Provide the (x, y) coordinate of the cell's center where the given text is located.  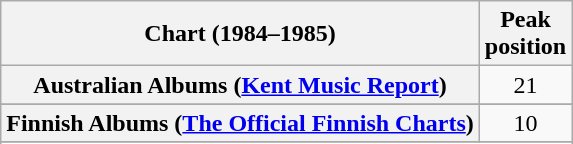
10 (525, 123)
Chart (1984–1985) (240, 34)
Peakposition (525, 34)
Australian Albums (Kent Music Report) (240, 85)
Finnish Albums (The Official Finnish Charts) (240, 123)
21 (525, 85)
